Locate the cell with the specified text and output its [x, y] center coordinate. 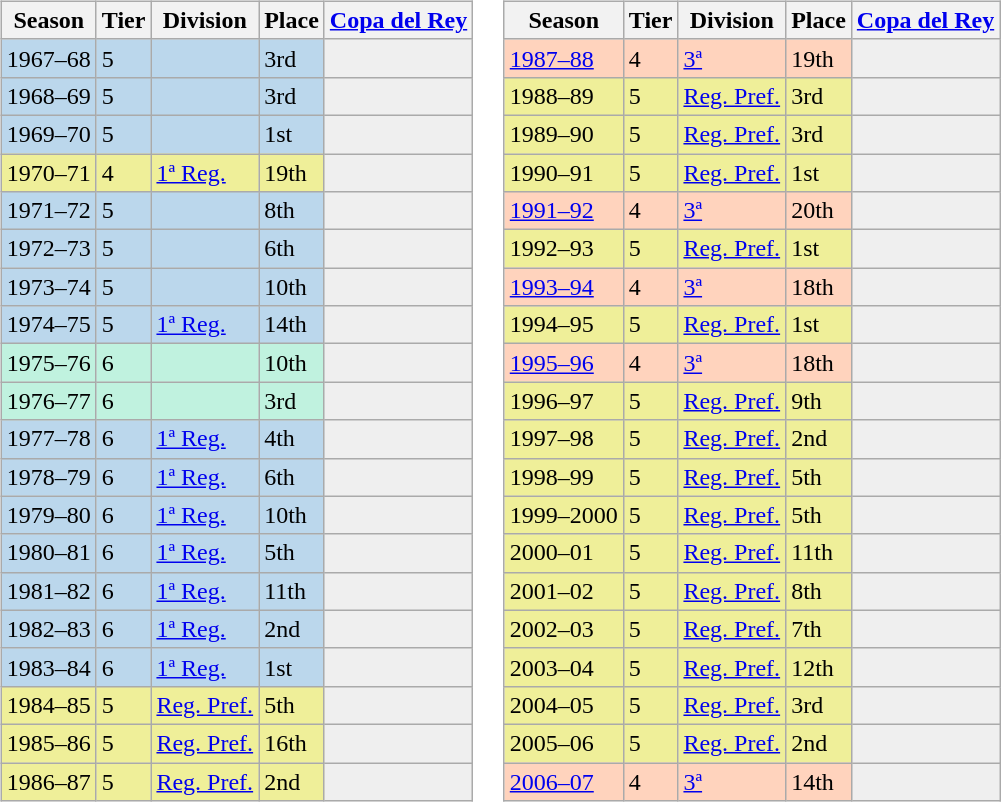
1997–98 [564, 439]
1992–93 [564, 249]
1996–97 [564, 401]
1993–94 [564, 287]
2002–03 [564, 629]
1976–77 [48, 401]
1974–75 [48, 325]
1986–87 [48, 781]
1980–81 [48, 553]
1994–95 [564, 325]
2003–04 [564, 667]
2004–05 [564, 705]
1969–70 [48, 134]
1975–76 [48, 363]
1981–82 [48, 591]
1987–88 [564, 58]
2005–06 [564, 743]
2006–07 [564, 781]
1995–96 [564, 363]
1983–84 [48, 667]
12th [819, 667]
1979–80 [48, 515]
1990–91 [564, 173]
1988–89 [564, 96]
9th [819, 401]
1967–68 [48, 58]
1973–74 [48, 287]
20th [819, 211]
4th [292, 439]
1985–86 [48, 743]
1978–79 [48, 477]
1984–85 [48, 705]
1998–99 [564, 477]
1989–90 [564, 134]
2001–02 [564, 591]
2000–01 [564, 553]
1968–69 [48, 96]
7th [819, 629]
1999–2000 [564, 515]
1991–92 [564, 211]
1972–73 [48, 249]
1982–83 [48, 629]
1971–72 [48, 211]
1970–71 [48, 173]
16th [292, 743]
1977–78 [48, 439]
